Capture the cell that displays the provided text and extract its [X, Y] central coordinate. 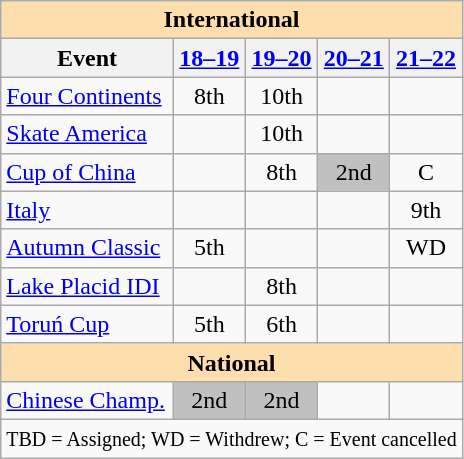
C [426, 172]
Toruń Cup [87, 324]
18–19 [209, 58]
19–20 [281, 58]
20–21 [354, 58]
Four Continents [87, 96]
Skate America [87, 134]
Autumn Classic [87, 248]
Chinese Champ. [87, 400]
Lake Placid IDI [87, 286]
Cup of China [87, 172]
TBD = Assigned; WD = Withdrew; C = Event cancelled [232, 438]
6th [281, 324]
WD [426, 248]
National [232, 362]
International [232, 20]
21–22 [426, 58]
Italy [87, 210]
Event [87, 58]
9th [426, 210]
